Determine the [X, Y] coordinate at the center of the cell enclosing the given text.  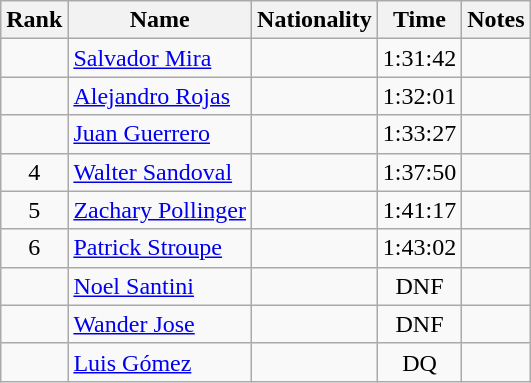
Juan Guerrero [160, 134]
1:33:27 [419, 134]
1:32:01 [419, 96]
Name [160, 20]
Time [419, 20]
Noel Santini [160, 286]
4 [34, 172]
Notes [496, 20]
Walter Sandoval [160, 172]
Salvador Mira [160, 58]
5 [34, 210]
Nationality [315, 20]
Alejandro Rojas [160, 96]
1:41:17 [419, 210]
1:43:02 [419, 248]
Rank [34, 20]
DQ [419, 362]
1:31:42 [419, 58]
Wander Jose [160, 324]
Patrick Stroupe [160, 248]
Zachary Pollinger [160, 210]
1:37:50 [419, 172]
Luis Gómez [160, 362]
6 [34, 248]
